Find where the given text appears and provide that cell's center as [X, Y] coordinate. 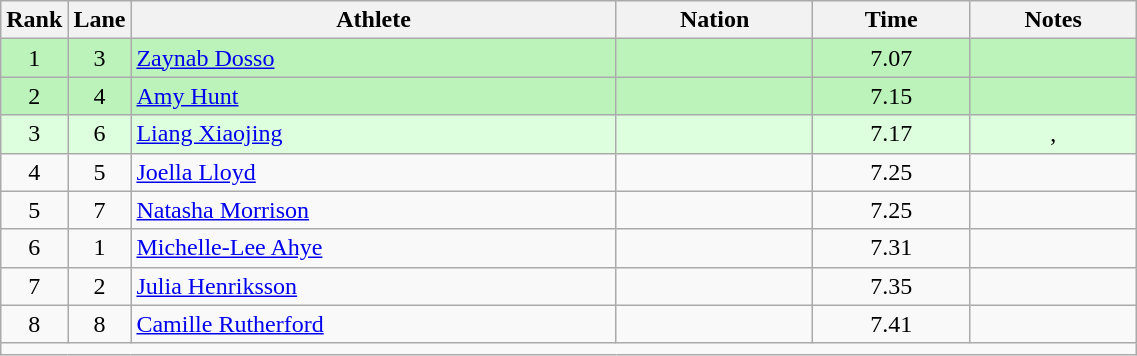
Nation [714, 20]
7.15 [891, 96]
7.41 [891, 324]
Camille Rutherford [374, 324]
, [1052, 134]
Michelle-Lee Ahye [374, 248]
Julia Henriksson [374, 286]
7.31 [891, 248]
Liang Xiaojing [374, 134]
Natasha Morrison [374, 210]
Time [891, 20]
7.07 [891, 58]
7.35 [891, 286]
Amy Hunt [374, 96]
Rank [34, 20]
Joella Lloyd [374, 172]
Athlete [374, 20]
Zaynab Dosso [374, 58]
Lane [100, 20]
Notes [1052, 20]
7.17 [891, 134]
